Return [x, y] of the center of cell containing provided text 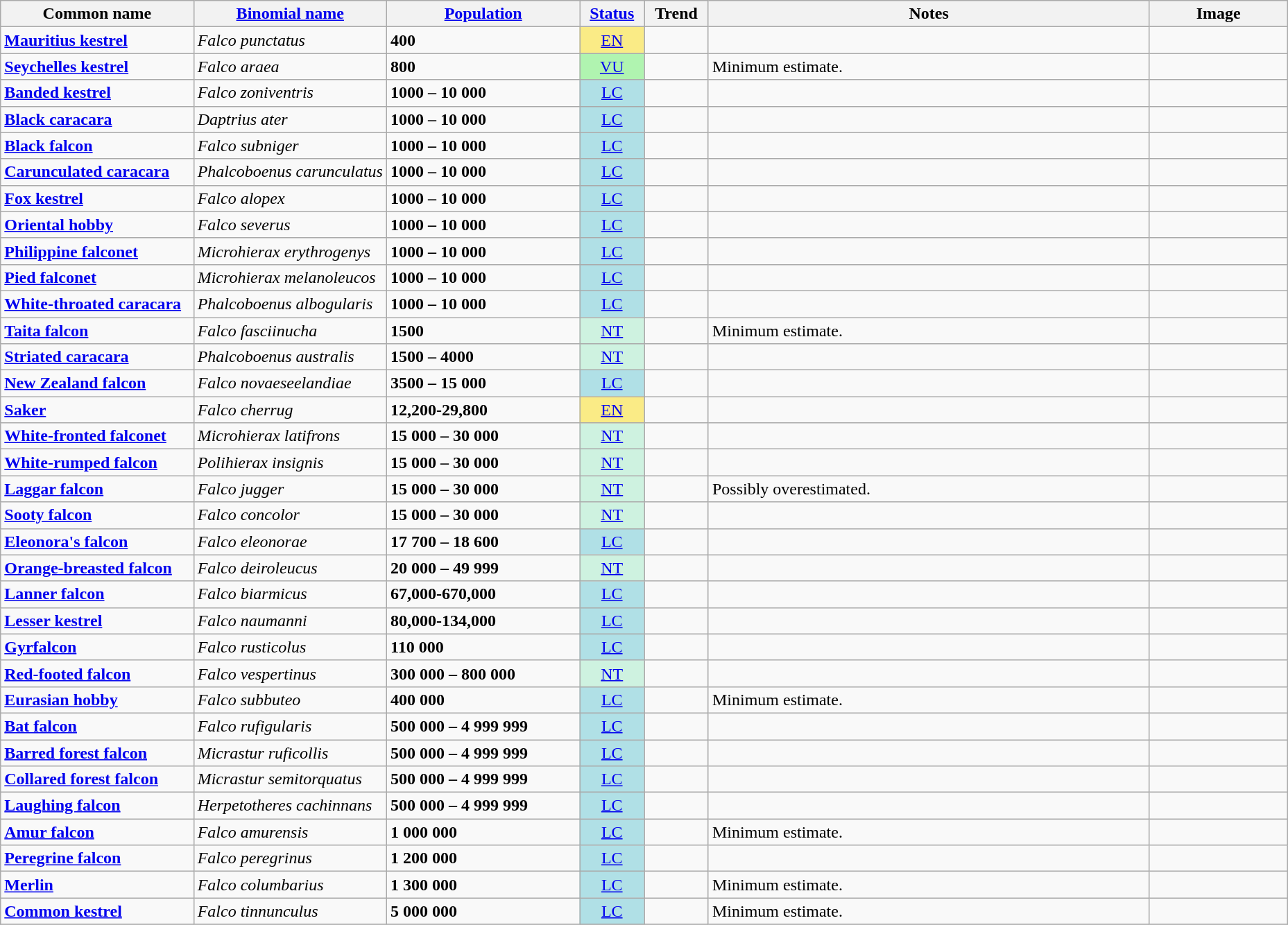
Falco novaeseelandiae [290, 383]
Falco punctatus [290, 40]
Sooty falcon [97, 515]
Eurasian hobby [97, 700]
Falco subbuteo [290, 700]
Amur falcon [97, 832]
Falco naumanni [290, 621]
White-throated caracara [97, 304]
5 000 000 [483, 911]
20 000 – 49 999 [483, 568]
Possibly overestimated. [929, 489]
Microhierax latifrons [290, 436]
Falco vespertinus [290, 673]
Eleonora's falcon [97, 542]
800 [483, 67]
Merlin [97, 885]
1500 – 4000 [483, 357]
Philippine falconet [97, 251]
1 200 000 [483, 858]
New Zealand falcon [97, 383]
Daptrius ater [290, 119]
Taita falcon [97, 331]
Trend [677, 14]
Banded kestrel [97, 93]
80,000-134,000 [483, 621]
110 000 [483, 647]
Falco alopex [290, 198]
Falco amurensis [290, 832]
Micrastur semitorquatus [290, 779]
400 [483, 40]
Striated caracara [97, 357]
Fox kestrel [97, 198]
Falco columbarius [290, 885]
Falco jugger [290, 489]
17 700 – 18 600 [483, 542]
Common kestrel [97, 911]
Falco biarmicus [290, 594]
1 000 000 [483, 832]
Falco deiroleucus [290, 568]
Image [1219, 14]
Herpetotheres cachinnans [290, 806]
Laggar falcon [97, 489]
Falco concolor [290, 515]
Falco tinnunculus [290, 911]
Falco rufigularis [290, 726]
Oriental hobby [97, 225]
Falco cherrug [290, 410]
Red-footed falcon [97, 673]
Falco severus [290, 225]
Falco araea [290, 67]
67,000-670,000 [483, 594]
Falco zoniventris [290, 93]
Barred forest falcon [97, 752]
1500 [483, 331]
Binomial name [290, 14]
Falco fasciinucha [290, 331]
Lesser kestrel [97, 621]
Mauritius kestrel [97, 40]
Peregrine falcon [97, 858]
Polihierax insignis [290, 462]
Laughing falcon [97, 806]
Microhierax erythrogenys [290, 251]
Notes [929, 14]
Common name [97, 14]
Falco subniger [290, 146]
12,200-29,800 [483, 410]
Orange-breasted falcon [97, 568]
Lanner falcon [97, 594]
Population [483, 14]
Falco eleonorae [290, 542]
Micrastur ruficollis [290, 752]
White-fronted falconet [97, 436]
Phalcoboenus albogularis [290, 304]
1 300 000 [483, 885]
White-rumped falcon [97, 462]
300 000 – 800 000 [483, 673]
Black falcon [97, 146]
Carunculated caracara [97, 172]
Gyrfalcon [97, 647]
3500 – 15 000 [483, 383]
Falco peregrinus [290, 858]
Bat falcon [97, 726]
400 000 [483, 700]
Phalcoboenus carunculatus [290, 172]
Pied falconet [97, 277]
Black caracara [97, 119]
Phalcoboenus australis [290, 357]
Saker [97, 410]
Collared forest falcon [97, 779]
Status [612, 14]
Falco rusticolus [290, 647]
Seychelles kestrel [97, 67]
VU [612, 67]
Microhierax melanoleucos [290, 277]
